Determine the [X, Y] coordinate at the center of the cell enclosing the given text.  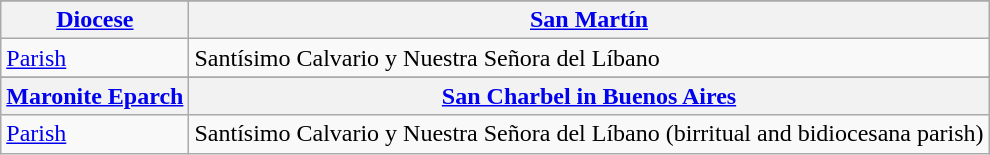
Maronite Eparch [95, 96]
Santísimo Calvario y Nuestra Señora del Líbano (birritual and bidiocesana parish) [589, 134]
San Martín [589, 20]
San Charbel in Buenos Aires [589, 96]
Diocese [95, 20]
Santísimo Calvario y Nuestra Señora del Líbano [589, 58]
